Return the (X, Y) coordinate for the center point of the cell that contains the specified text.  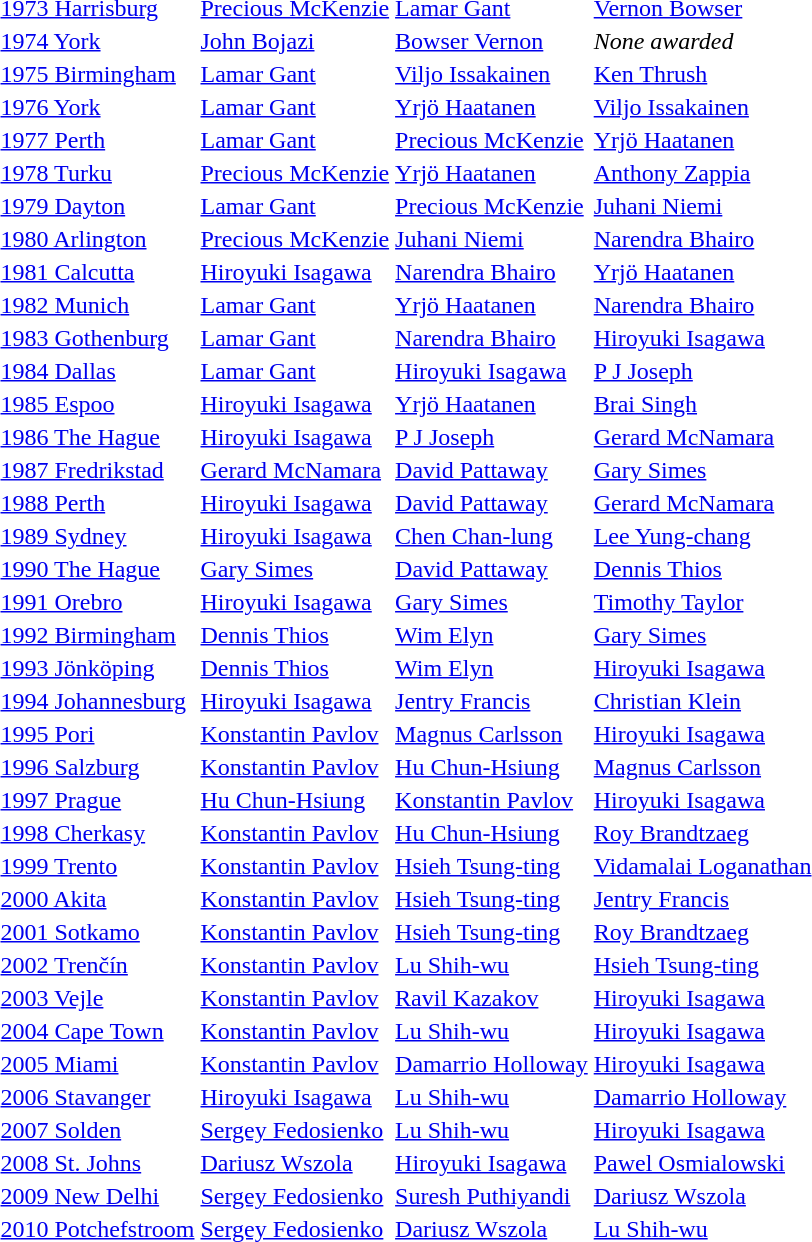
Bowser Vernon (492, 41)
Ravil Kazakov (492, 998)
John Bojazi (295, 41)
Juhani Niemi (492, 239)
Gerard McNamara (295, 470)
Chen Chan-lung (492, 536)
Suresh Puthiyandi (492, 1196)
Viljo Issakainen (492, 74)
P J Joseph (492, 437)
Magnus Carlsson (492, 734)
Damarrio Holloway (492, 1064)
Jentry Francis (492, 701)
Dariusz Wszola (295, 1163)
